Locate the cell with the specified text and output its (x, y) center coordinate. 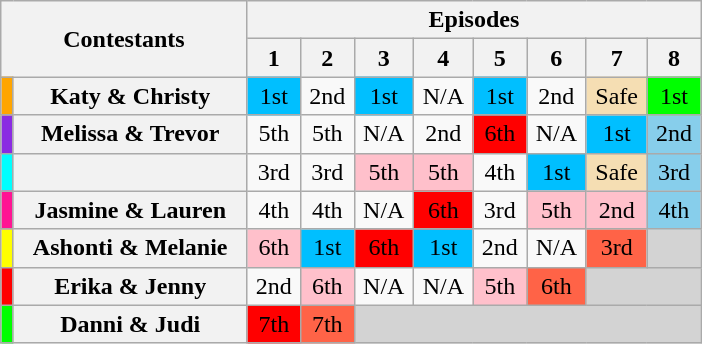
7 (616, 58)
Ashonti & Melanie (130, 248)
4 (444, 58)
Melissa & Trevor (130, 134)
5 (500, 58)
8 (674, 58)
2 (328, 58)
1 (274, 58)
6 (557, 58)
3 (384, 58)
Contestants (124, 39)
Katy & Christy (130, 96)
Jasmine & Lauren (130, 210)
Episodes (474, 20)
Erika & Jenny (130, 286)
Danni & Judi (130, 324)
